Identify which cell holds the provided text, then report its [X, Y] central coordinate. 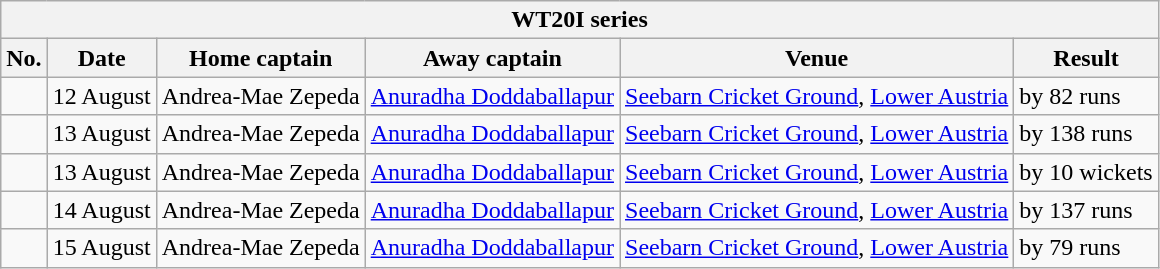
by 79 runs [1086, 248]
Away captain [492, 58]
15 August [102, 248]
WT20I series [580, 20]
Date [102, 58]
12 August [102, 96]
Venue [817, 58]
by 10 wickets [1086, 172]
Home captain [260, 58]
by 137 runs [1086, 210]
by 82 runs [1086, 96]
No. [24, 58]
Result [1086, 58]
14 August [102, 210]
by 138 runs [1086, 134]
